Pinpoint the cell where the given text exists, returning its [X, Y] midpoint coordinate. 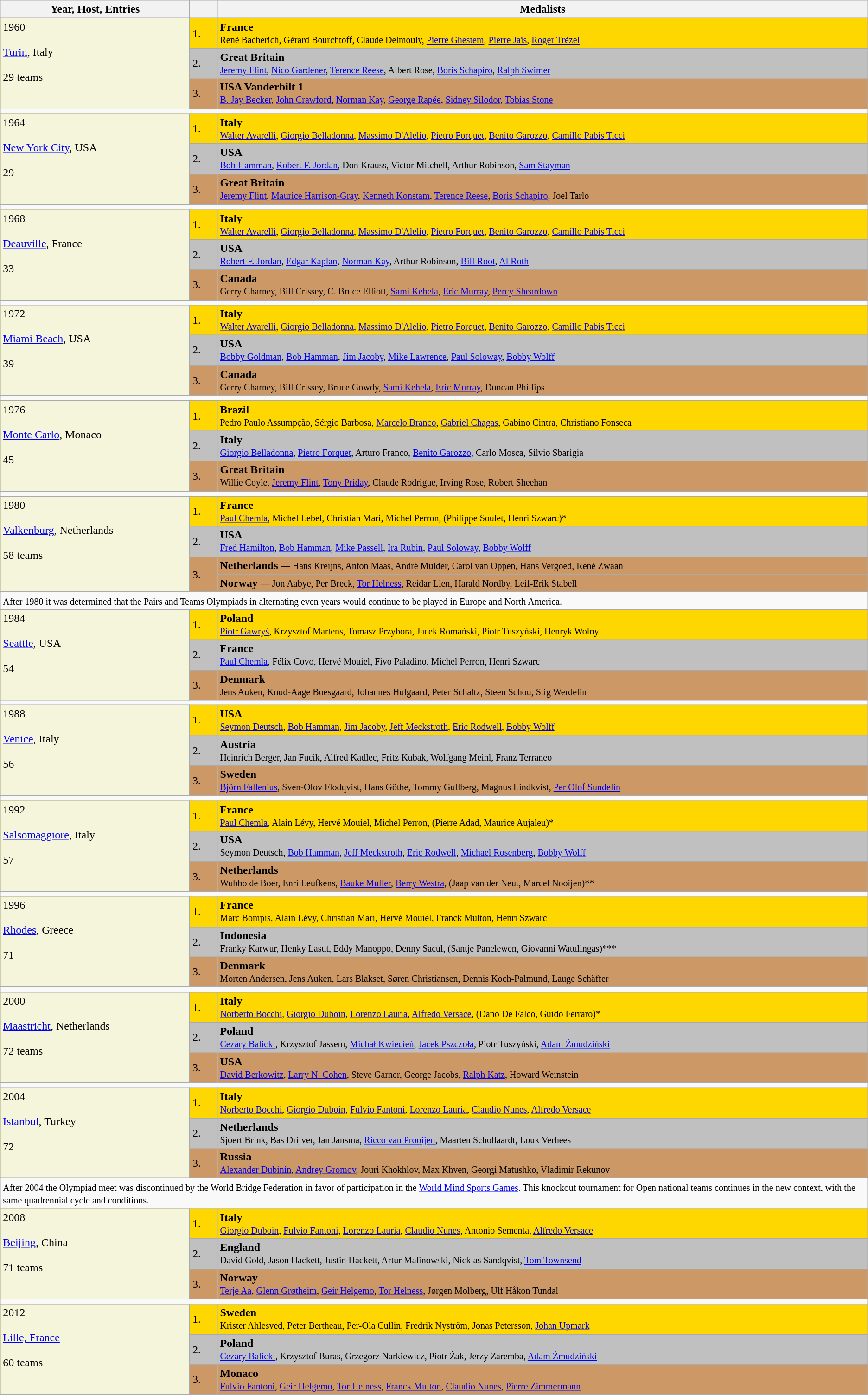
Canada Gerry Charney, Bill Crissey, Bruce Gowdy, Sami Kehela, Eric Murray, Duncan Phillips [542, 380]
Italy Norberto Bocchi, Giorgio Duboin, Fulvio Fantoni, Lorenzo Lauria, Claudio Nunes, Alfredo Versace [542, 1103]
Canada Gerry Charney, Bill Crissey, C. Bruce Elliott, Sami Kehela, Eric Murray, Percy Sheardown [542, 285]
1980Valkenburg, Netherlands 58 teams [96, 544]
1988Venice, Italy 56 [96, 750]
USA Vanderbilt 1 B. Jay Becker, John Crawford, Norman Kay, George Rapée, Sidney Silodor, Tobias Stone [542, 94]
Poland Cezary Balicki, Krzysztof Buras, Grzegorz Narkiewicz, Piotr Żak, Jerzy Zaremba, Adam Żmudziński [542, 1350]
Italy Norberto Bocchi, Giorgio Duboin, Lorenzo Lauria, Alfredo Versace, (Dano De Falco, Guido Ferraro)* [542, 1007]
Norway Terje Aa, Glenn Grøtheim, Geir Helgemo, Tor Helness, Jørgen Molberg, Ulf Håkon Tundal [542, 1284]
1996Rhodes, Greece 71 [96, 941]
Netherlands Wubbo de Boer, Enri Leufkens, Bauke Muller, Berry Westra, (Jaap van der Neut, Marcel Nooijen)** [542, 877]
Denmark Jens Auken, Knud-Aage Boesgaard, Johannes Hulgaard, Peter Schaltz, Steen Schou, Stig Werdelin [542, 685]
Great Britain Jeremy Flint, Nico Gardener, Terence Reese, Albert Rose, Boris Schapiro, Ralph Swimer [542, 63]
2000Maastricht, Netherlands 72 teams [96, 1037]
1960Turin, Italy 29 teams [96, 63]
Brazil Pedro Paulo Assumpção, Sérgio Barbosa, Marcelo Branco, Gabriel Chagas, Gabino Cintra, Christiano Fonseca [542, 416]
USA Fred Hamilton, Bob Hamman, Mike Passell, Ira Rubin, Paul Soloway, Bobby Wolff [542, 542]
2012 Lille, France 60 teams [96, 1350]
Sweden Björn Fallenius, Sven-Olov Flodqvist, Hans Göthe, Tommy Gullberg, Magnus Lindkvist, Per Olof Sundelin [542, 781]
1968Deauville, France 33 [96, 254]
1992Salsomaggiore, Italy 57 [96, 846]
Year, Host, Entries [96, 9]
Great Britain Willie Coyle, Jeremy Flint, Tony Priday, Claude Rodrigue, Irving Rose, Robert Sheehan [542, 476]
France René Bacherich, Gérard Bourchtoff, Claude Delmouly, Pierre Ghestem, Pierre Jaïs, Roger Trézel [542, 33]
Poland Cezary Balicki, Krzysztof Jassem, Michał Kwiecień, Jacek Pszczoła, Piotr Tuszyński, Adam Żmudziński [542, 1037]
Sweden Krister Ahlesved, Peter Bertheau, Per-Ola Cullin, Fredrik Nyström, Jonas Petersson, Johan Upmark [542, 1319]
1964New York City, USA 29 [96, 159]
1972Miami Beach, USA 39 [96, 351]
France Paul Chemla, Alain Lévy, Hervé Mouiel, Michel Perron, (Pierre Adad, Maurice Aujaleu)* [542, 816]
USA Robert F. Jordan, Edgar Kaplan, Norman Kay, Arthur Robinson, Bill Root, Al Roth [542, 254]
2004Istanbul, Turkey 72 [96, 1133]
USA Bob Hamman, Robert F. Jordan, Don Krauss, Victor Mitchell, Arthur Robinson, Sam Stayman [542, 159]
Netherlands — Hans Kreijns, Anton Maas, André Mulder, Carol van Oppen, Hans Vergoed, René Zwaan [542, 565]
Medalists [542, 9]
Austria Heinrich Berger, Jan Fucik, Alfred Kadlec, Fritz Kubak, Wolfgang Meinl, Franz Terraneo [542, 750]
Italy Giorgio Belladonna, Pietro Forquet, Arturo Franco, Benito Garozzo, Carlo Mosca, Silvio Sbarigia [542, 446]
Monaco Fulvio Fantoni, Geir Helgemo, Tor Helness, Franck Multon, Claudio Nunes, Pierre Zimmermann [542, 1379]
France Marc Bompis, Alain Lévy, Christian Mari, Hervé Mouiel, Franck Multon, Henri Szwarc [542, 912]
USA Seymon Deutsch, Bob Hamman, Jeff Meckstroth, Eric Rodwell, Michael Rosenberg, Bobby Wolff [542, 846]
Italy Giorgio Duboin, Fulvio Fantoni, Lorenzo Lauria, Claudio Nunes, Antonio Sementa, Alfredo Versace [542, 1223]
Poland Piotr Gawryś, Krzysztof Martens, Tomasz Przybora, Jacek Romański, Piotr Tuszyński, Henryk Wolny [542, 624]
Norway — Jon Aabye, Per Breck, Tor Helness, Reidar Lien, Harald Nordby, Leif-Erik Stabell [542, 583]
2008Beijing, China 71 teams [96, 1254]
Russia Alexander Dubinin, Andrey Gromov, Jouri Khokhlov, Max Khven, Georgi Matushko, Vladimir Rekunov [542, 1163]
Denmark Morten Andersen, Jens Auken, Lars Blakset, Søren Christiansen, Dennis Koch-Palmund, Lauge Schäffer [542, 972]
USA David Berkowitz, Larry N. Cohen, Steve Garner, George Jacobs, Ralph Katz, Howard Weinstein [542, 1068]
England David Gold, Jason Hackett, Justin Hackett, Artur Malinowski, Nicklas Sandqvist, Tom Townsend [542, 1254]
1984Seattle, USA 54 [96, 655]
USA Bobby Goldman, Bob Hamman, Jim Jacoby, Mike Lawrence, Paul Soloway, Bobby Wolff [542, 351]
Netherlands Sjoert Brink, Bas Drijver, Jan Jansma, Ricco van Prooijen, Maarten Schollaardt, Louk Verhees [542, 1133]
Indonesia Franky Karwur, Henky Lasut, Eddy Manoppo, Denny Sacul, (Santje Panelewen, Giovanni Watulingas)*** [542, 941]
France Paul Chemla, Félix Covo, Hervé Mouiel, Fivo Paladino, Michel Perron, Henri Szwarc [542, 655]
Great Britain Jeremy Flint, Maurice Harrison-Gray, Kenneth Konstam, Terence Reese, Boris Schapiro, Joel Tarlo [542, 189]
France Paul Chemla, Michel Lebel, Christian Mari, Michel Perron, (Philippe Soulet, Henri Szwarc)* [542, 511]
1976Monte Carlo, Monaco 45 [96, 446]
After 1980 it was determined that the Pairs and Teams Olympiads in alternating even years would continue to be played in Europe and North America. [434, 601]
USA Seymon Deutsch, Bob Hamman, Jim Jacoby, Jeff Meckstroth, Eric Rodwell, Bobby Wolff [542, 721]
